Determine the (x, y) coordinate at the center of the cell enclosing the given text.  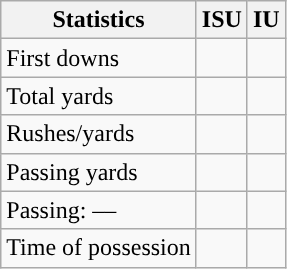
Statistics (99, 20)
Time of possession (99, 248)
ISU (222, 20)
Passing: –– (99, 210)
Passing yards (99, 172)
IU (266, 20)
Total yards (99, 96)
First downs (99, 58)
Rushes/yards (99, 134)
